Pinpoint the cell where the given text exists, returning its [X, Y] midpoint coordinate. 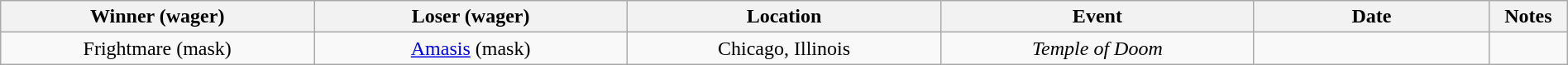
Amasis (mask) [471, 48]
Temple of Doom [1097, 48]
Event [1097, 17]
Date [1371, 17]
Winner (wager) [157, 17]
Chicago, Illinois [784, 48]
Frightmare (mask) [157, 48]
Location [784, 17]
Loser (wager) [471, 17]
Notes [1528, 17]
